Extract the [x, y] coordinate from the center of the cell holding the provided text.  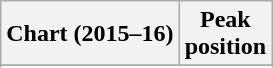
Peak position [225, 34]
Chart (2015–16) [90, 34]
